Pinpoint the cell where the given text exists, returning its (X, Y) midpoint coordinate. 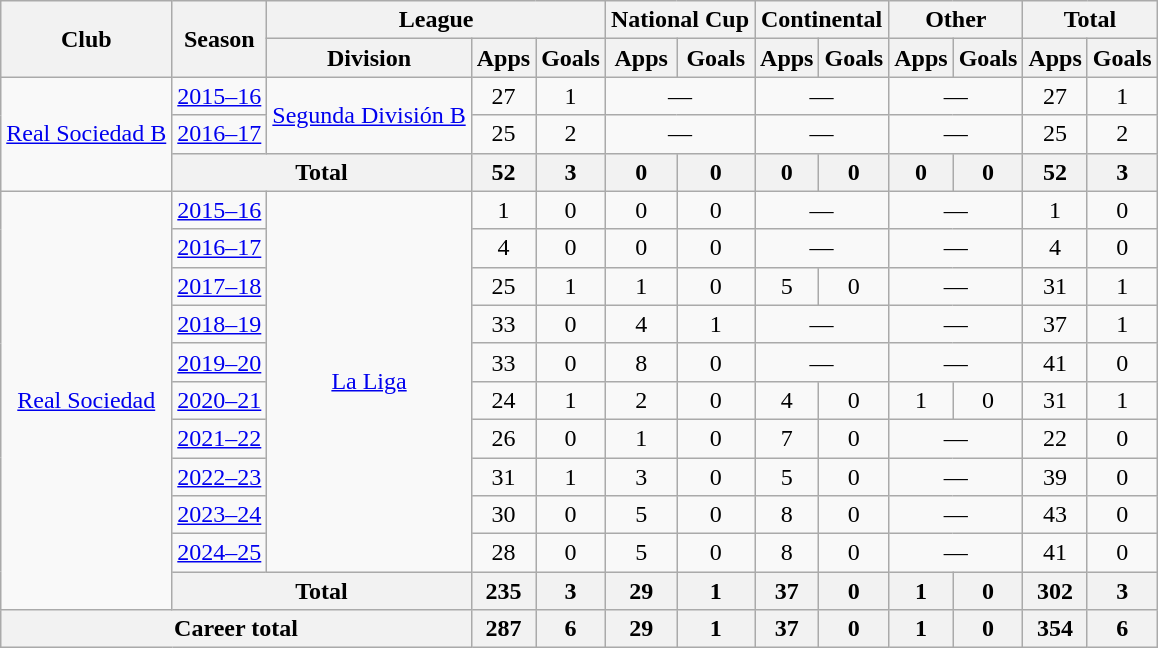
7 (787, 438)
Division (369, 58)
22 (1055, 438)
Club (86, 39)
2018–19 (220, 324)
Career total (236, 629)
Other (956, 20)
28 (503, 553)
Real Sociedad (86, 400)
26 (503, 438)
2022–23 (220, 477)
354 (1055, 629)
Segunda División B (369, 115)
Real Sociedad B (86, 134)
2023–24 (220, 515)
2017–18 (220, 286)
League (436, 20)
235 (503, 591)
Continental (822, 20)
302 (1055, 591)
39 (1055, 477)
30 (503, 515)
2020–21 (220, 400)
2019–20 (220, 362)
Season (220, 39)
La Liga (369, 382)
2021–22 (220, 438)
24 (503, 400)
43 (1055, 515)
2024–25 (220, 553)
287 (503, 629)
National Cup (680, 20)
